Capture the cell that displays the provided text and extract its (x, y) central coordinate. 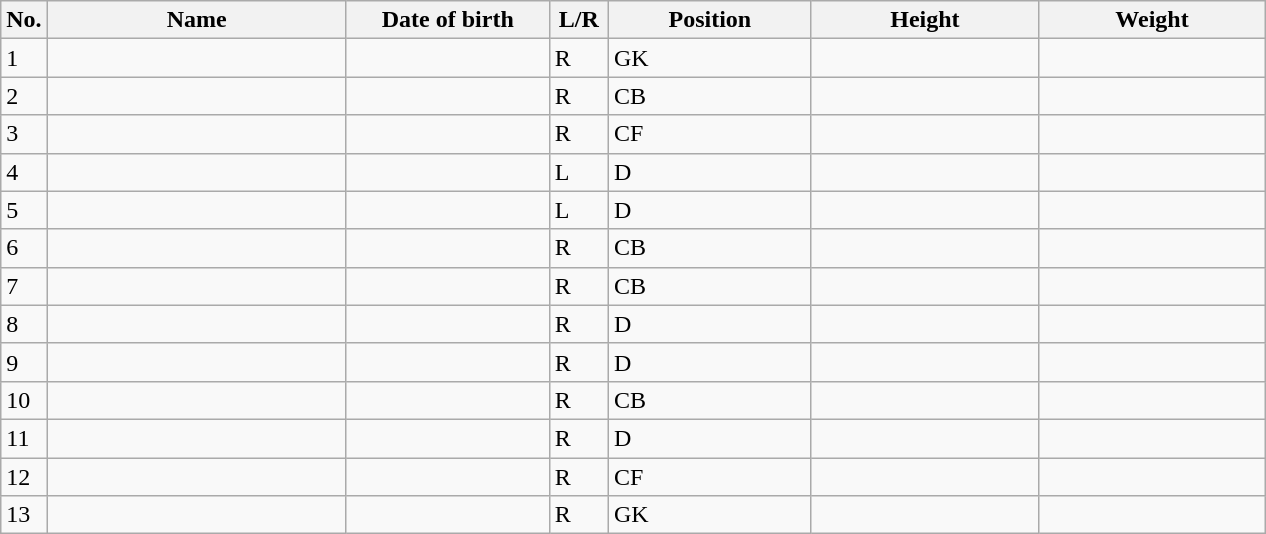
Date of birth (448, 20)
3 (24, 134)
Name (196, 20)
5 (24, 210)
10 (24, 400)
Height (924, 20)
2 (24, 96)
8 (24, 324)
11 (24, 438)
12 (24, 477)
1 (24, 58)
L/R (578, 20)
13 (24, 515)
6 (24, 248)
4 (24, 172)
Weight (1152, 20)
7 (24, 286)
Position (710, 20)
No. (24, 20)
9 (24, 362)
